Find where the given text appears and provide that cell's center as (x, y) coordinate. 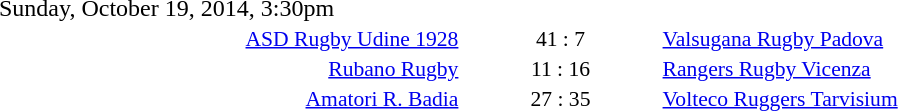
41 : 7 (560, 38)
11 : 16 (560, 68)
